Provide the (X, Y) coordinate of the cell's center where the given text is located.  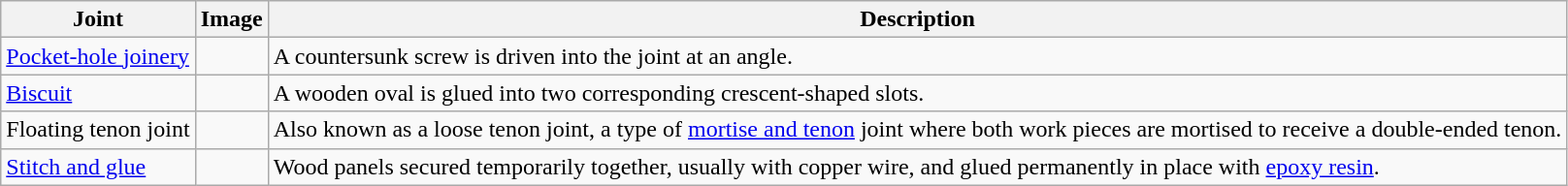
Description (918, 19)
A wooden oval is glued into two corresponding crescent-shaped slots. (918, 93)
Biscuit (98, 93)
Joint (98, 19)
Wood panels secured temporarily together, usually with copper wire, and glued permanently in place with epoxy resin. (918, 167)
Floating tenon joint (98, 130)
Pocket-hole joinery (98, 56)
Image (231, 19)
A countersunk screw is driven into the joint at an angle. (918, 56)
Also known as a loose tenon joint, a type of mortise and tenon joint where both work pieces are mortised to receive a double-ended tenon. (918, 130)
Stitch and glue (98, 167)
